Identify which cell holds the provided text, then report its (x, y) central coordinate. 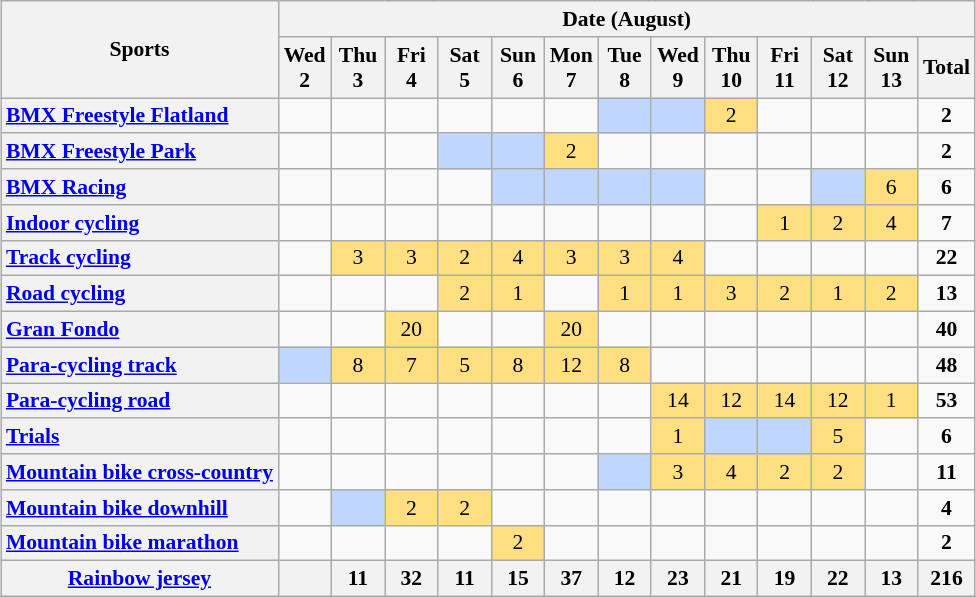
Indoor cycling (140, 222)
Mountain bike marathon (140, 543)
Para-cycling track (140, 365)
37 (572, 579)
Sat5 (464, 66)
40 (946, 329)
Mountain bike downhill (140, 507)
48 (946, 365)
21 (732, 579)
23 (678, 579)
Sat12 (838, 66)
Mountain bike cross-country (140, 472)
Tue8 (624, 66)
Sun13 (892, 66)
Gran Fondo (140, 329)
216 (946, 579)
Fri4 (412, 66)
Sports (140, 50)
BMX Freestyle Park (140, 151)
Road cycling (140, 294)
BMX Racing (140, 187)
Thu10 (732, 66)
Track cycling (140, 258)
19 (784, 579)
Rainbow jersey (140, 579)
15 (518, 579)
Wed9 (678, 66)
Fri11 (784, 66)
53 (946, 400)
Para-cycling road (140, 400)
Wed2 (304, 66)
Trials (140, 436)
Thu3 (358, 66)
Total (946, 66)
Sun6 (518, 66)
Date (August) (626, 19)
BMX Freestyle Flatland (140, 116)
32 (412, 579)
Mon7 (572, 66)
